From the cell containing the given text, extract its center point as (x, y) coordinate. 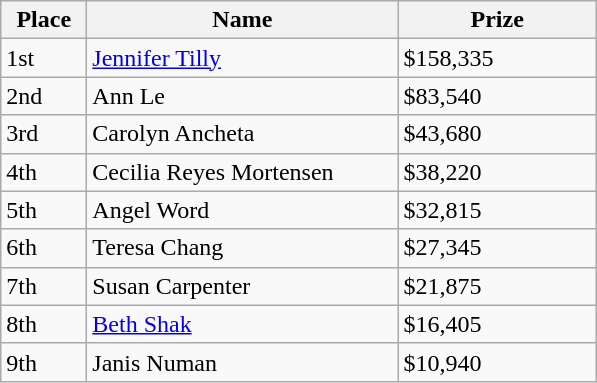
Place (44, 20)
Name (242, 20)
$43,680 (498, 134)
Angel Word (242, 210)
$38,220 (498, 172)
8th (44, 324)
3rd (44, 134)
Carolyn Ancheta (242, 134)
$10,940 (498, 362)
Susan Carpenter (242, 286)
2nd (44, 96)
Jennifer Tilly (242, 58)
Cecilia Reyes Mortensen (242, 172)
9th (44, 362)
1st (44, 58)
$158,335 (498, 58)
Prize (498, 20)
$32,815 (498, 210)
5th (44, 210)
6th (44, 248)
Ann Le (242, 96)
$21,875 (498, 286)
$27,345 (498, 248)
$16,405 (498, 324)
4th (44, 172)
Teresa Chang (242, 248)
Beth Shak (242, 324)
7th (44, 286)
$83,540 (498, 96)
Janis Numan (242, 362)
